Determine the [x, y] coordinate at the center of the cell enclosing the given text.  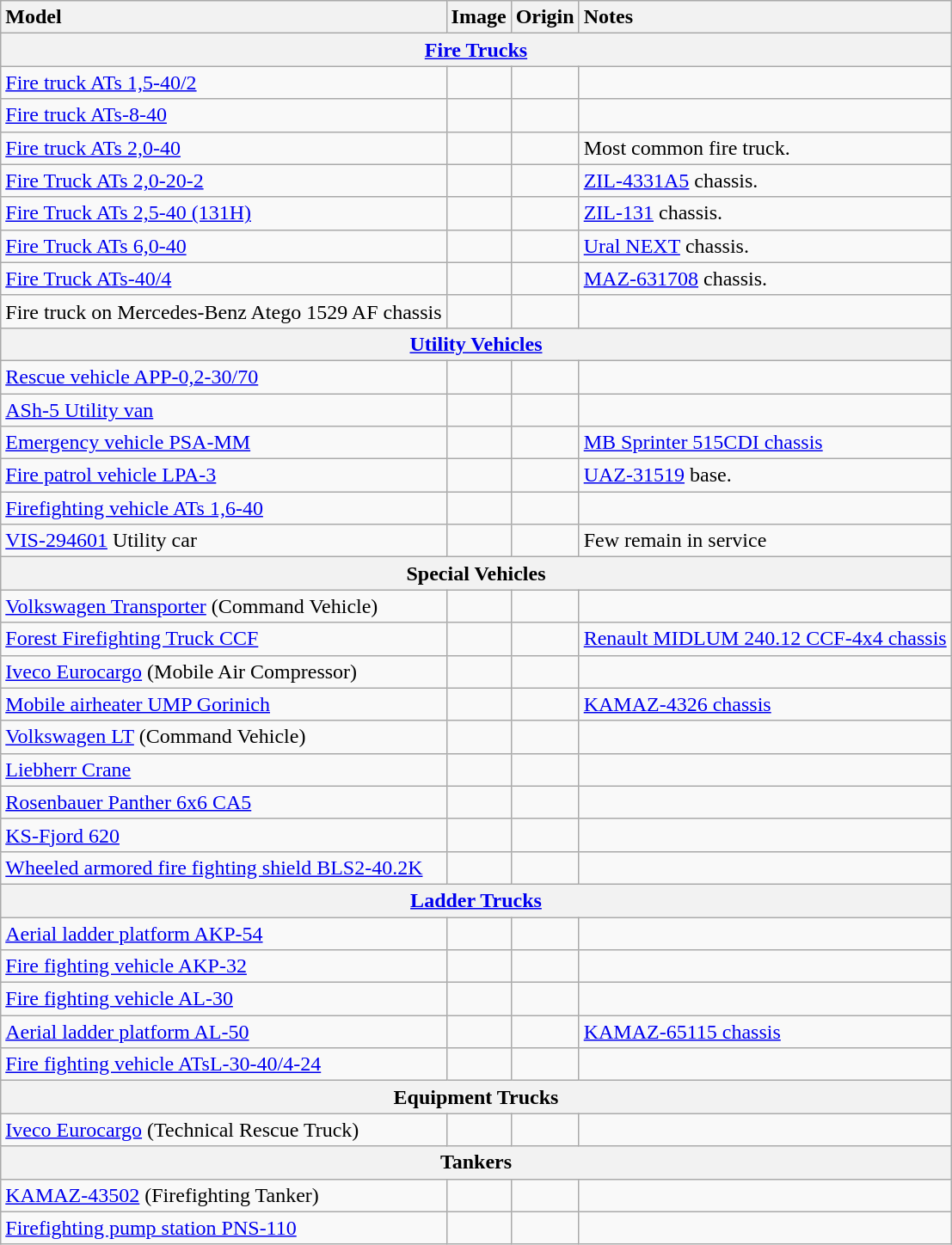
Utility Vehicles [476, 344]
Firefighting vehicle ATs 1,6-40 [224, 508]
UAZ-31519 base. [765, 475]
Fire Trucks [476, 50]
Fire truck ATs 1,5-40/2 [224, 83]
MAZ-631708 chassis. [765, 279]
Iveco Eurocargo (Mobile Air Compressor) [224, 672]
KAMAZ-43502 (Firefighting Tanker) [224, 1195]
Tankers [476, 1162]
Fire Truck ATs 2,5-40 (131Н) [224, 213]
Equipment Trucks [476, 1097]
Fire Truck ATs 6,0-40 [224, 246]
Liebherr Crane [224, 770]
Renault MIDLUM 240.12 CCF-4x4 chassis [765, 639]
Fire fighting vehicle AKP-32 [224, 966]
Special Vehicles [476, 573]
Forest Firefighting Truck CCF [224, 639]
Fire fighting vehicle ATsL-30-40/4-24 [224, 1064]
Fire fighting vehicle AL-30 [224, 999]
Origin [545, 17]
Ural NEXT chassis. [765, 246]
Wheeled armored fire fighting shield BLS2-40.2K [224, 868]
ZIL-4331A5 chassis. [765, 181]
Fire truck ATs-8-40 [224, 115]
Fire truck ATs 2,0-40 [224, 148]
Aerial ladder platform AKP-54 [224, 933]
ZIL-131 chassis. [765, 213]
VIS-294601 Utility car [224, 541]
Volkswagen LT (Command Vehicle) [224, 737]
Aerial ladder platform AL-50 [224, 1032]
Few remain in service [765, 541]
Fire Truck ATs-40/4 [224, 279]
Mobile airheater UMP Gorinich [224, 704]
Notes [765, 17]
Model [224, 17]
Volkswagen Transporter (Command Vehicle) [224, 606]
KAMAZ-65115 chassis [765, 1032]
Fire patrol vehicle LPA-3 [224, 475]
KS-Fjord 620 [224, 835]
MB Sprinter 515CDI chassis [765, 443]
Fire Truck ATs 2,0-20-2 [224, 181]
Image [478, 17]
Firefighting pump station PNS-110 [224, 1228]
Emergency vehicle PSA-MM [224, 443]
KAMAZ-4326 chassis [765, 704]
Iveco Eurocargo (Technical Rescue Truck) [224, 1130]
ASh-5 Utility van [224, 410]
Rescue vehicle APP-0,2-30/70 [224, 377]
Most common fire truck. [765, 148]
Ladder Trucks [476, 900]
Rosenbauer Panther 6x6 CA5 [224, 802]
Fire truck on Mercedes-Benz Atego 1529 AF chassis [224, 311]
